Scan for the cell matching the given text and deliver its (x, y) coordinate at center. 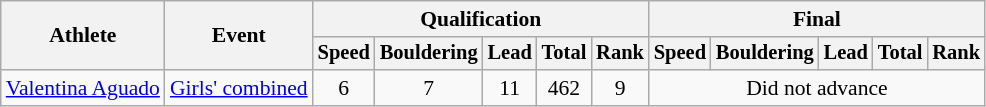
Final (817, 19)
Qualification (481, 19)
Valentina Aguado (83, 88)
Girls' combined (239, 88)
9 (620, 88)
462 (564, 88)
11 (510, 88)
Athlete (83, 36)
Event (239, 36)
6 (344, 88)
Did not advance (817, 88)
7 (429, 88)
